Find where the given text appears and provide that cell's center as (x, y) coordinate. 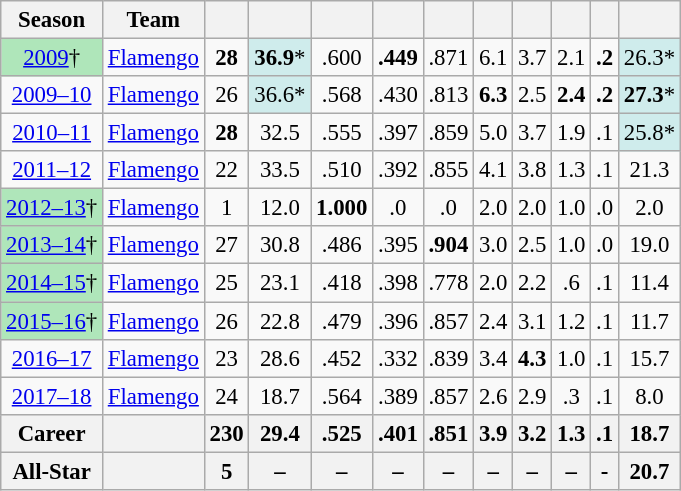
30.8 (280, 245)
21.3 (649, 170)
1.9 (572, 133)
23 (226, 358)
.452 (342, 358)
.839 (448, 358)
.397 (398, 133)
.430 (398, 95)
22.8 (280, 321)
27.3* (649, 95)
Career (52, 433)
1.2 (572, 321)
2012–13† (52, 208)
3.8 (532, 170)
.486 (342, 245)
.904 (448, 245)
6.1 (494, 58)
5.0 (494, 133)
.332 (398, 358)
.600 (342, 58)
.395 (398, 245)
.525 (342, 433)
2009† (52, 58)
19.0 (649, 245)
36.9* (280, 58)
230 (226, 433)
4.1 (494, 170)
2015–16† (52, 321)
27 (226, 245)
3.9 (494, 433)
.778 (448, 283)
11.7 (649, 321)
.401 (398, 433)
.851 (448, 433)
2017–18 (52, 396)
1.000 (342, 208)
25.8* (649, 133)
8.0 (649, 396)
22 (226, 170)
.871 (448, 58)
36.6* (280, 95)
23.1 (280, 283)
2016–17 (52, 358)
.859 (448, 133)
3.2 (532, 433)
3.4 (494, 358)
33.5 (280, 170)
3.1 (532, 321)
.510 (342, 170)
.3 (572, 396)
.568 (342, 95)
2.2 (532, 283)
.398 (398, 283)
.418 (342, 283)
24 (226, 396)
.479 (342, 321)
4.3 (532, 358)
2.1 (572, 58)
29.4 (280, 433)
5 (226, 471)
.392 (398, 170)
.396 (398, 321)
2010–11 (52, 133)
2.6 (494, 396)
11.4 (649, 283)
26.3* (649, 58)
2014–15† (52, 283)
2009–10 (52, 95)
.855 (448, 170)
All-Star (52, 471)
.389 (398, 396)
12.0 (280, 208)
2011–12 (52, 170)
.6 (572, 283)
20.7 (649, 471)
.564 (342, 396)
6.3 (494, 95)
3.0 (494, 245)
- (605, 471)
28.6 (280, 358)
32.5 (280, 133)
1 (226, 208)
.555 (342, 133)
25 (226, 283)
Season (52, 20)
.813 (448, 95)
.449 (398, 58)
15.7 (649, 358)
2013–14† (52, 245)
Team (153, 20)
2.9 (532, 396)
